Identify which cell holds the provided text, then report its (X, Y) central coordinate. 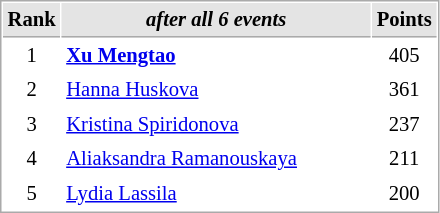
4 (32, 158)
Xu Mengtao (216, 56)
3 (32, 124)
237 (404, 124)
Rank (32, 20)
211 (404, 158)
361 (404, 90)
5 (32, 194)
Hanna Huskova (216, 90)
405 (404, 56)
Aliaksandra Ramanouskaya (216, 158)
Kristina Spiridonova (216, 124)
2 (32, 90)
200 (404, 194)
Lydia Lassila (216, 194)
after all 6 events (216, 20)
Points (404, 20)
1 (32, 56)
